Return the [x, y] coordinate for the center point of the cell that contains the specified text.  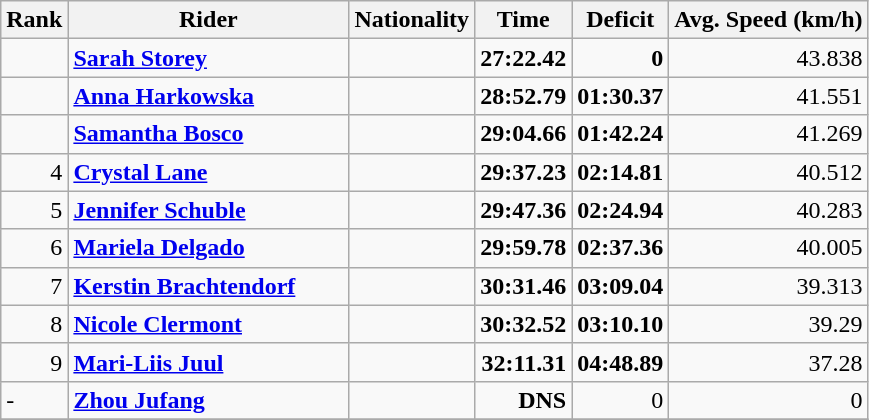
39.313 [768, 286]
Rank [34, 20]
Crystal Lane [208, 172]
5 [34, 210]
Sarah Storey [208, 58]
Kerstin Brachtendorf [208, 286]
29:37.23 [524, 172]
Time [524, 20]
27:22.42 [524, 58]
Zhou Jufang [208, 400]
29:47.36 [524, 210]
Anna Harkowska [208, 96]
29:04.66 [524, 134]
30:32.52 [524, 324]
29:59.78 [524, 248]
39.29 [768, 324]
Mariela Delgado [208, 248]
8 [34, 324]
43.838 [768, 58]
DNS [524, 400]
28:52.79 [524, 96]
03:09.04 [620, 286]
Avg. Speed (km/h) [768, 20]
37.28 [768, 362]
Nicole Clermont [208, 324]
02:24.94 [620, 210]
41.269 [768, 134]
Rider [208, 20]
04:48.89 [620, 362]
03:10.10 [620, 324]
9 [34, 362]
40.283 [768, 210]
02:14.81 [620, 172]
01:42.24 [620, 134]
6 [34, 248]
30:31.46 [524, 286]
01:30.37 [620, 96]
Nationality [412, 20]
40.512 [768, 172]
Jennifer Schuble [208, 210]
32:11.31 [524, 362]
41.551 [768, 96]
Mari-Liis Juul [208, 362]
Deficit [620, 20]
7 [34, 286]
4 [34, 172]
02:37.36 [620, 248]
Samantha Bosco [208, 134]
- [34, 400]
40.005 [768, 248]
